Return (X, Y) of the center of cell containing provided text 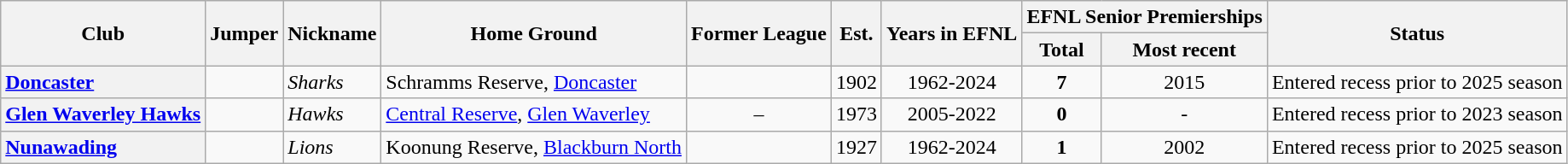
Nunawading (103, 147)
Koonung Reserve, Blackburn North (534, 147)
Schramms Reserve, Doncaster (534, 82)
– (758, 114)
Most recent (1184, 50)
2015 (1184, 82)
Total (1061, 50)
Central Reserve, Glen Waverley (534, 114)
2002 (1184, 147)
Lions (333, 147)
Status (1417, 33)
Home Ground (534, 33)
1973 (857, 114)
Hawks (333, 114)
1927 (857, 147)
Jumper (244, 33)
Years in EFNL (951, 33)
EFNL Senior Premierships (1145, 17)
Entered recess prior to 2023 season (1417, 114)
1902 (857, 82)
Est. (857, 33)
7 (1061, 82)
Club (103, 33)
Former League (758, 33)
Glen Waverley Hawks (103, 114)
2005-2022 (951, 114)
- (1184, 114)
0 (1061, 114)
Doncaster (103, 82)
1 (1061, 147)
Nickname (333, 33)
Sharks (333, 82)
